Search for the cell housing the specified text and yield its [x, y] center coordinate. 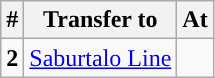
At [195, 20]
2 [12, 58]
Saburtalo Line [100, 58]
# [12, 20]
Transfer to [100, 20]
